Search for the cell housing the specified text and yield its [X, Y] center coordinate. 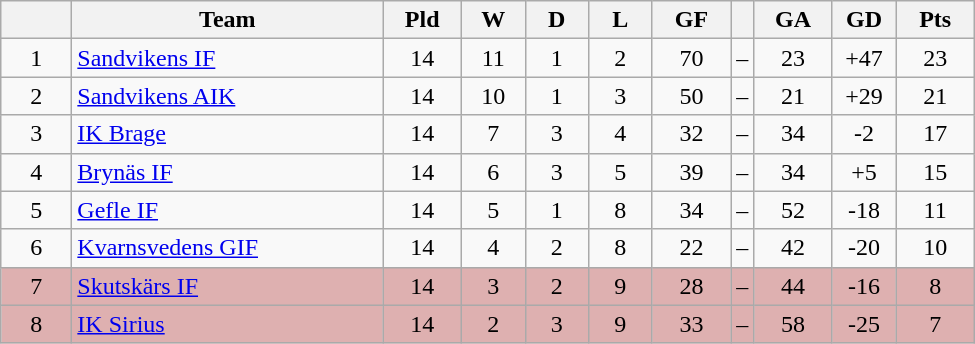
-16 [864, 286]
Gefle IF [228, 210]
Sandvikens AIK [228, 96]
Skutskärs IF [228, 286]
+5 [864, 172]
-20 [864, 248]
+29 [864, 96]
33 [692, 324]
Pld [422, 20]
42 [794, 248]
28 [692, 286]
15 [936, 172]
39 [692, 172]
Sandvikens IF [228, 58]
GA [794, 20]
Brynäs IF [228, 172]
+47 [864, 58]
Kvarnsvedens GIF [228, 248]
GD [864, 20]
58 [794, 324]
Team [228, 20]
52 [794, 210]
W [493, 20]
GF [692, 20]
22 [692, 248]
L [621, 20]
Pts [936, 20]
IK Brage [228, 134]
-2 [864, 134]
50 [692, 96]
44 [794, 286]
D [557, 20]
32 [692, 134]
-25 [864, 324]
-18 [864, 210]
17 [936, 134]
IK Sirius [228, 324]
70 [692, 58]
